Capture the cell that displays the provided text and extract its (X, Y) central coordinate. 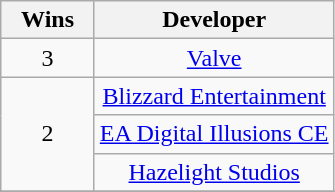
2 (48, 134)
Developer (214, 20)
Hazelight Studios (214, 172)
Blizzard Entertainment (214, 96)
EA Digital Illusions CE (214, 134)
Wins (48, 20)
3 (48, 58)
Valve (214, 58)
